For the text-containing cell, return its midpoint in [X, Y] coordinate format. 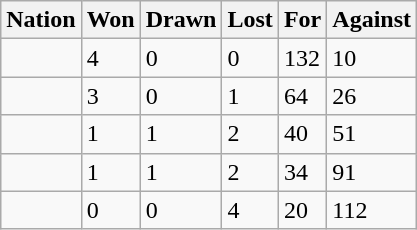
10 [372, 58]
64 [302, 96]
Won [110, 20]
51 [372, 134]
91 [372, 172]
132 [302, 58]
Nation [41, 20]
40 [302, 134]
112 [372, 210]
For [302, 20]
3 [110, 96]
Lost [250, 20]
Against [372, 20]
34 [302, 172]
26 [372, 96]
Drawn [181, 20]
20 [302, 210]
